Return (X, Y) of the center of cell containing provided text 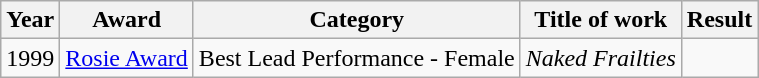
Year (30, 20)
1999 (30, 58)
Result (719, 20)
Best Lead Performance - Female (356, 58)
Category (356, 20)
Rosie Award (127, 58)
Title of work (600, 20)
Naked Frailties (600, 58)
Award (127, 20)
